Pinpoint the cell where the given text exists, returning its [x, y] midpoint coordinate. 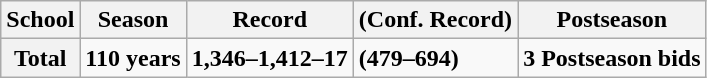
School [40, 20]
Season [133, 20]
Postseason [612, 20]
(Conf. Record) [435, 20]
(479–694) [435, 58]
1,346–1,412–17 [270, 58]
Record [270, 20]
110 years [133, 58]
3 Postseason bids [612, 58]
Total [40, 58]
